Identify which cell holds the provided text, then report its (x, y) central coordinate. 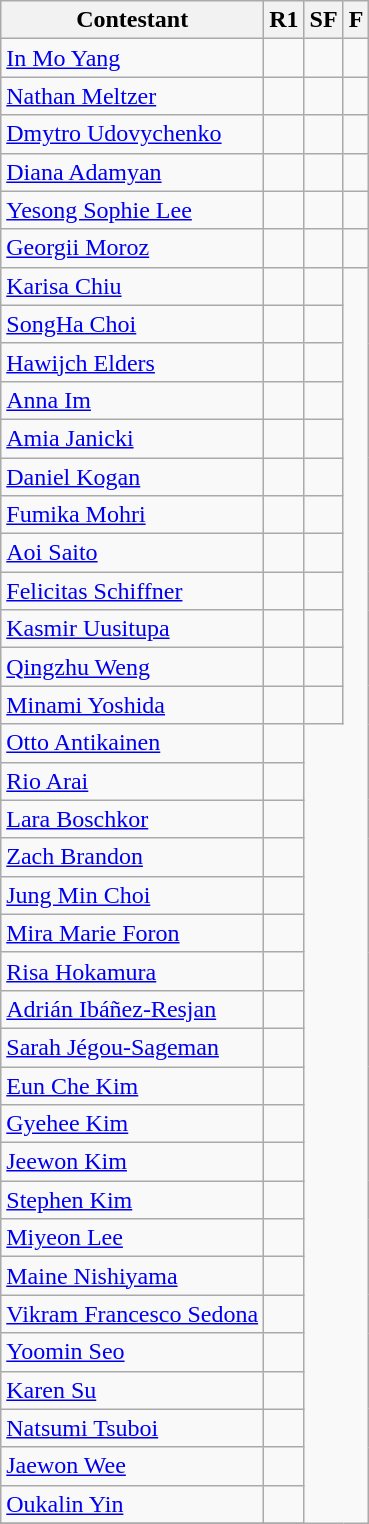
Maine Nishiyama (132, 1276)
Eun Che Kim (132, 1085)
Nathan Meltzer (132, 96)
Natsumi Tsuboi (132, 1428)
Jung Min Choi (132, 895)
Daniel Kogan (132, 477)
Dmytro Udovychenko (132, 134)
Mira Marie Foron (132, 933)
F (356, 20)
Sarah Jégou-Sageman (132, 1047)
Fumika Mohri (132, 515)
Lara Boschkor (132, 819)
Otto Antikainen (132, 743)
Yesong Sophie Lee (132, 210)
Karisa Chiu (132, 286)
Yoomin Seo (132, 1352)
Jaewon Wee (132, 1466)
Adrián Ibáñez-Resjan (132, 1009)
Diana Adamyan (132, 172)
Amia Janicki (132, 438)
Miyeon Lee (132, 1238)
Zach Brandon (132, 857)
Risa Hokamura (132, 971)
Qingzhu Weng (132, 667)
Jeewon Kim (132, 1162)
Georgii Moroz (132, 248)
Aoi Saito (132, 553)
Stephen Kim (132, 1200)
Hawijch Elders (132, 362)
Karen Su (132, 1390)
Kasmir Uusitupa (132, 629)
R1 (284, 20)
Contestant (132, 20)
Felicitas Schiffner (132, 591)
Rio Arai (132, 781)
In Mo Yang (132, 58)
Minami Yoshida (132, 705)
Vikram Francesco Sedona (132, 1314)
Oukalin Yin (132, 1504)
SongHa Choi (132, 324)
Anna Im (132, 400)
Gyehee Kim (132, 1124)
SF (324, 20)
